From the cell containing the given text, extract its center point as [X, Y] coordinate. 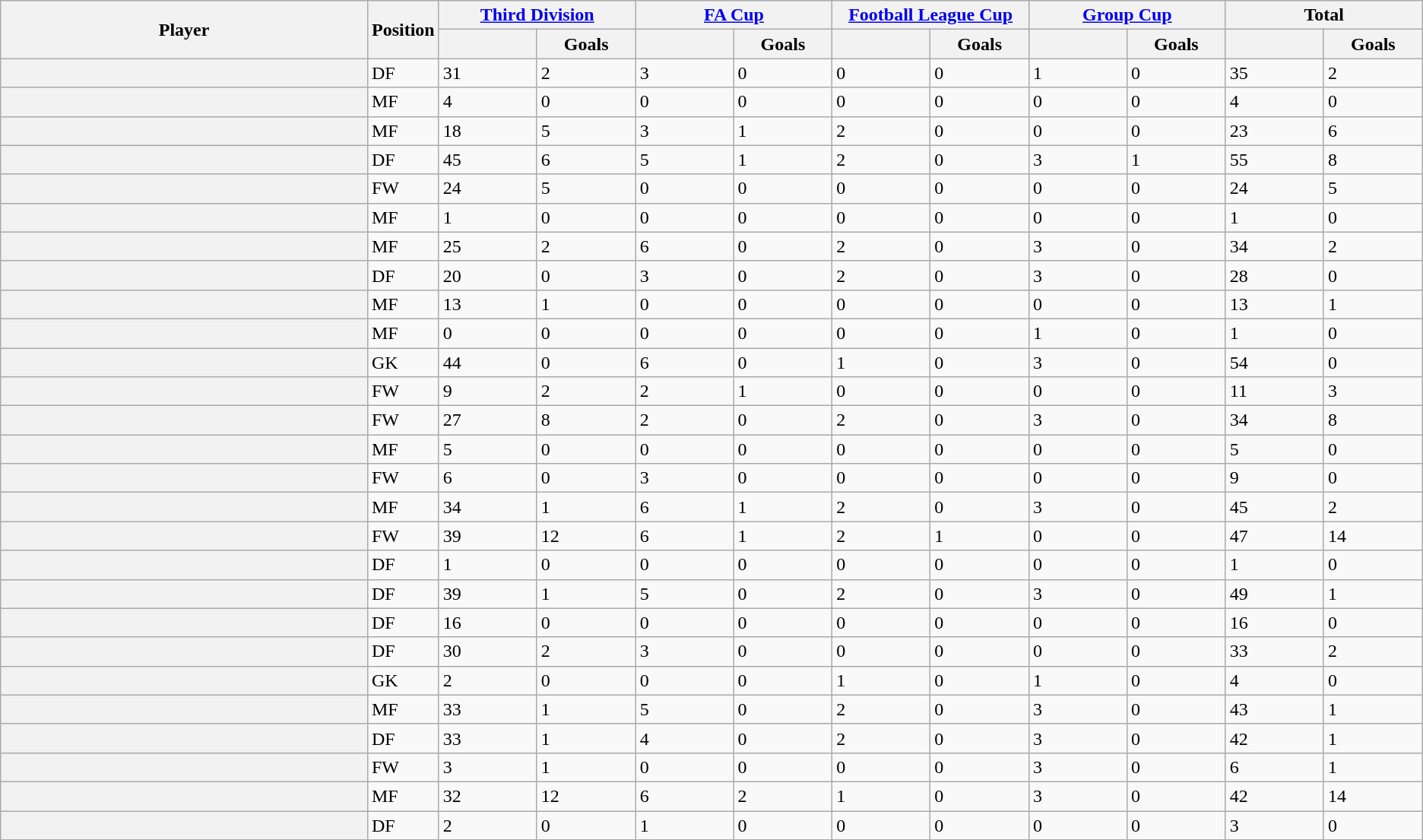
31 [488, 73]
FA Cup [734, 15]
Third Division [537, 15]
55 [1274, 160]
30 [488, 651]
Total [1324, 15]
25 [488, 246]
18 [488, 131]
47 [1274, 536]
20 [488, 275]
11 [1274, 391]
27 [488, 420]
32 [488, 796]
Football League Cup [930, 15]
43 [1274, 709]
Player [184, 30]
49 [1274, 594]
28 [1274, 275]
54 [1274, 363]
23 [1274, 131]
35 [1274, 73]
Group Cup [1128, 15]
Position [403, 30]
44 [488, 363]
